Output the (X, Y) coordinate of the center of the cell containing the given text.  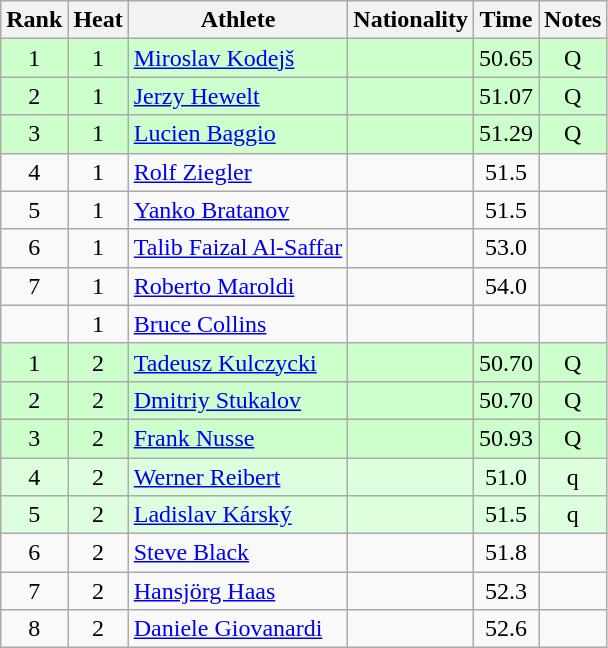
51.07 (506, 96)
52.6 (506, 629)
51.29 (506, 134)
Bruce Collins (238, 324)
Jerzy Hewelt (238, 96)
Talib Faizal Al-Saffar (238, 248)
51.8 (506, 553)
8 (34, 629)
Athlete (238, 20)
Dmitriy Stukalov (238, 400)
Ladislav Kárský (238, 515)
53.0 (506, 248)
Lucien Baggio (238, 134)
Notes (573, 20)
Roberto Maroldi (238, 286)
Yanko Bratanov (238, 210)
Tadeusz Kulczycki (238, 362)
Frank Nusse (238, 438)
Werner Reibert (238, 477)
Steve Black (238, 553)
Heat (98, 20)
Rank (34, 20)
Rolf Ziegler (238, 172)
Daniele Giovanardi (238, 629)
50.93 (506, 438)
51.0 (506, 477)
Nationality (411, 20)
52.3 (506, 591)
Time (506, 20)
50.65 (506, 58)
54.0 (506, 286)
Miroslav Kodejš (238, 58)
Hansjörg Haas (238, 591)
